Pinpoint the cell where the given text exists, returning its [x, y] midpoint coordinate. 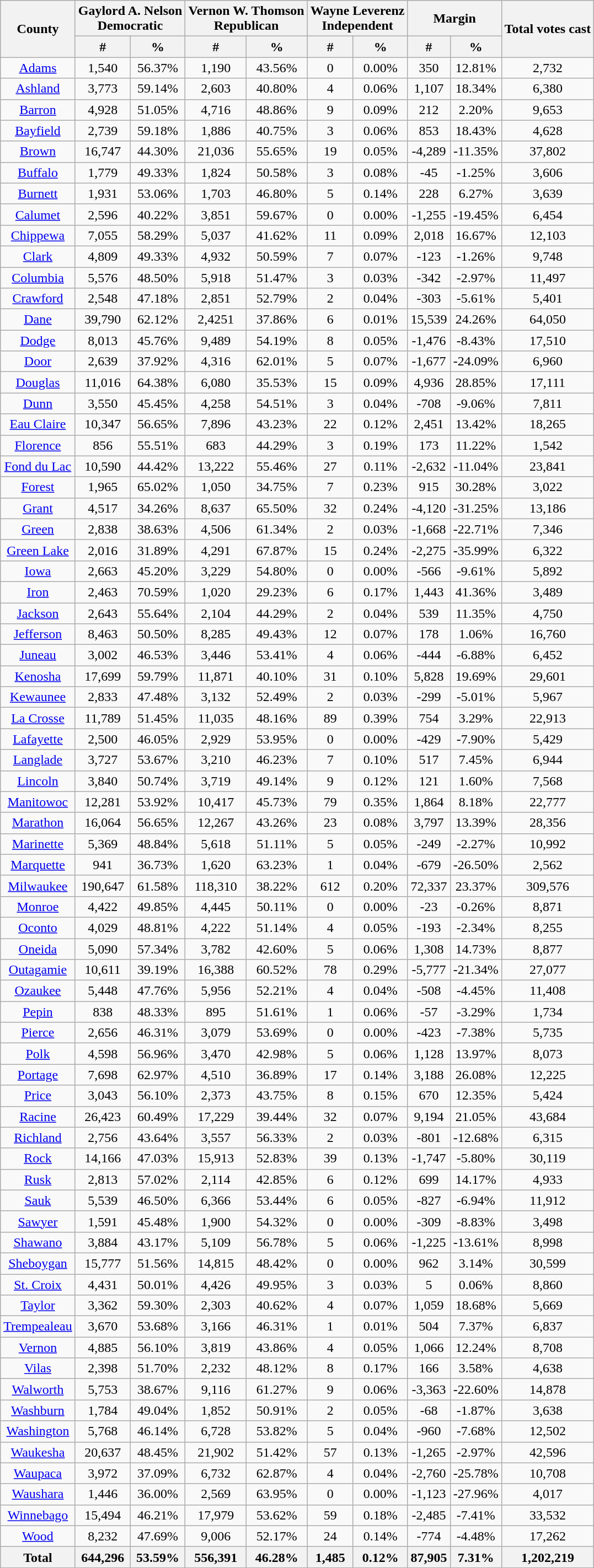
2,851 [216, 299]
3,797 [429, 823]
14,815 [216, 1263]
42.85% [277, 1179]
55.64% [158, 613]
2,451 [429, 424]
4,628 [548, 131]
29.23% [277, 592]
43.56% [277, 68]
5,618 [216, 844]
37.86% [277, 320]
4,809 [103, 256]
18,265 [548, 424]
43,684 [548, 1117]
Outagamie [38, 970]
Crawford [38, 299]
Vernon [38, 1348]
13.97% [475, 1054]
5,753 [103, 1389]
5,735 [548, 1033]
12 [330, 634]
Walworth [38, 1389]
48.50% [158, 277]
7,811 [548, 403]
1.06% [475, 634]
-2,485 [429, 1515]
4,716 [216, 110]
40.22% [158, 214]
54.80% [277, 571]
36.89% [277, 1075]
15,539 [429, 320]
18.34% [475, 89]
11,871 [216, 676]
45.76% [158, 341]
45.45% [158, 403]
8,871 [548, 907]
1,852 [216, 1410]
28,356 [548, 823]
-960 [429, 1431]
Polk [38, 1054]
43.17% [158, 1242]
63.23% [277, 865]
16.67% [475, 235]
27 [330, 466]
54.19% [277, 341]
Trempealeau [38, 1327]
4,933 [548, 1179]
-827 [429, 1200]
58.29% [158, 235]
48.42% [277, 1263]
-4.45% [475, 991]
51.14% [277, 928]
7,568 [548, 781]
Jefferson [38, 634]
Rusk [38, 1179]
3,132 [216, 697]
47.03% [158, 1159]
53.69% [277, 1033]
-679 [429, 865]
1,059 [429, 1306]
12.35% [475, 1096]
-1,225 [429, 1242]
12,103 [548, 235]
1,734 [548, 1012]
Sauk [38, 1200]
53.44% [277, 1200]
-21.34% [475, 970]
-7.41% [475, 1515]
3,210 [216, 760]
48.33% [158, 1012]
8,708 [548, 1348]
504 [429, 1327]
-27.96% [475, 1494]
121 [429, 781]
52.83% [277, 1159]
64.38% [158, 382]
2,232 [216, 1368]
1,965 [103, 487]
38.67% [158, 1389]
-3.29% [475, 1012]
79 [330, 802]
4,510 [216, 1075]
4,750 [548, 613]
36.00% [158, 1494]
1,128 [429, 1054]
57.02% [158, 1179]
1,931 [103, 193]
-4,289 [429, 152]
2,463 [103, 592]
Forest [38, 487]
838 [103, 1012]
3,782 [216, 949]
3,819 [216, 1348]
-5.01% [475, 697]
Calumet [38, 214]
59.79% [158, 676]
9,489 [216, 341]
5,918 [216, 277]
13.39% [475, 823]
915 [429, 487]
3,719 [216, 781]
2,4251 [216, 320]
9,194 [429, 1117]
48.81% [158, 928]
41.62% [277, 235]
-7.68% [475, 1431]
12.24% [475, 1348]
-2.27% [475, 844]
11,408 [548, 991]
3,043 [103, 1096]
28.85% [475, 382]
11,789 [103, 718]
853 [429, 131]
1,779 [103, 173]
24 [330, 1536]
-508 [429, 991]
16,747 [103, 152]
50.91% [277, 1410]
8,255 [548, 928]
Milwaukee [38, 886]
43.64% [158, 1138]
30,119 [548, 1159]
62.12% [158, 320]
5,424 [548, 1096]
24.26% [475, 320]
Portage [38, 1075]
3,022 [548, 487]
-22.71% [475, 529]
5,369 [103, 844]
-7.38% [475, 1033]
40.10% [277, 676]
-309 [429, 1221]
Green Lake [38, 550]
49.14% [277, 781]
3,188 [429, 1075]
-193 [429, 928]
40.80% [277, 89]
190,647 [103, 886]
4,431 [103, 1285]
62.01% [277, 362]
3,229 [216, 571]
26.08% [475, 1075]
-0.26% [475, 907]
3,840 [103, 781]
St. Croix [38, 1285]
-68 [429, 1410]
-1,123 [429, 1494]
49.95% [277, 1285]
50.59% [277, 256]
4,222 [216, 928]
-7.90% [475, 739]
23.37% [475, 886]
43.86% [277, 1348]
-1,476 [429, 341]
Sawyer [38, 1221]
50.50% [158, 634]
39.19% [158, 970]
683 [216, 445]
2,732 [548, 68]
61.27% [277, 1389]
62.97% [158, 1075]
50.58% [277, 173]
-11.35% [475, 152]
Green [38, 529]
53.41% [277, 655]
La Crosse [38, 718]
42.98% [277, 1054]
38.22% [277, 886]
49.04% [158, 1410]
47.69% [158, 1536]
35.53% [277, 382]
4,598 [103, 1054]
11,016 [103, 382]
-1,255 [429, 214]
17,229 [216, 1117]
-8.43% [475, 341]
39.44% [277, 1117]
Eau Claire [38, 424]
0.11% [381, 466]
County [38, 29]
51.05% [158, 110]
-1,677 [429, 362]
3,851 [216, 214]
52.49% [277, 697]
22,913 [548, 718]
-1,747 [429, 1159]
-35.99% [475, 550]
Iron [38, 592]
8,637 [216, 508]
63.95% [277, 1494]
3,606 [548, 173]
699 [429, 1179]
Margin [454, 19]
1,443 [429, 592]
23 [330, 823]
70.59% [158, 592]
2,639 [103, 362]
Wood [38, 1536]
50.74% [158, 781]
11.22% [475, 445]
-26.50% [475, 865]
4,291 [216, 550]
5,967 [548, 697]
Oconto [38, 928]
Dodge [38, 341]
Brown [38, 152]
14.73% [475, 949]
22,777 [548, 802]
40.62% [277, 1306]
-566 [429, 571]
-2,760 [429, 1473]
21.05% [475, 1117]
5,892 [548, 571]
0.18% [381, 1515]
Iowa [38, 571]
2,643 [103, 613]
53.62% [277, 1515]
612 [330, 886]
52.79% [277, 299]
16,388 [216, 970]
856 [103, 445]
37.09% [158, 1473]
-1.25% [475, 173]
6,944 [548, 760]
11,912 [548, 1200]
53.59% [158, 1557]
27,077 [548, 970]
2,303 [216, 1306]
3,446 [216, 655]
Bayfield [38, 131]
3.29% [475, 718]
3,557 [216, 1138]
53.68% [158, 1327]
1,540 [103, 68]
43.23% [277, 424]
Price [38, 1096]
Waupaca [38, 1473]
54.32% [277, 1221]
53.82% [277, 1431]
10,417 [216, 802]
8,463 [103, 634]
3,362 [103, 1306]
2,398 [103, 1368]
-31.25% [475, 508]
5,429 [548, 739]
46.23% [277, 760]
15,494 [103, 1515]
212 [429, 110]
Vilas [38, 1368]
Racine [38, 1117]
2,656 [103, 1033]
44.30% [158, 152]
19 [330, 152]
166 [429, 1368]
Gaylord A. NelsonDemocratic [130, 19]
Waushara [38, 1494]
Columbia [38, 277]
1,703 [216, 193]
42,596 [548, 1452]
8,285 [216, 634]
5,090 [103, 949]
31 [330, 676]
1,784 [103, 1410]
5,956 [216, 991]
30,599 [548, 1263]
0.20% [381, 886]
16,064 [103, 823]
46.28% [277, 1557]
14.17% [475, 1179]
-13.61% [475, 1242]
Pierce [38, 1033]
38.63% [158, 529]
2,756 [103, 1138]
11,035 [216, 718]
Dunn [38, 403]
556,391 [216, 1557]
7.31% [475, 1557]
Oneida [38, 949]
55.46% [277, 466]
8,877 [548, 949]
53.95% [277, 739]
60.49% [158, 1117]
-24.09% [475, 362]
6,728 [216, 1431]
Total [38, 1557]
1,050 [216, 487]
51.45% [158, 718]
8.18% [475, 802]
2,373 [216, 1096]
46.50% [158, 1200]
39,790 [103, 320]
29,601 [548, 676]
1,824 [216, 173]
53.67% [158, 760]
64,050 [548, 320]
2,739 [103, 131]
Adams [38, 68]
0.23% [381, 487]
-45 [429, 173]
6,080 [216, 382]
Monroe [38, 907]
2,104 [216, 613]
5,539 [103, 1200]
17 [330, 1075]
-9.06% [475, 403]
53.92% [158, 802]
1,886 [216, 131]
30.28% [475, 487]
Barron [38, 110]
49.43% [277, 634]
4,426 [216, 1285]
48.16% [277, 718]
6,366 [216, 1200]
10,992 [548, 844]
Kenosha [38, 676]
644,296 [103, 1557]
51.61% [277, 1012]
52.17% [277, 1536]
228 [429, 193]
48.86% [277, 110]
7.37% [475, 1327]
8,998 [548, 1242]
59.30% [158, 1306]
Clark [38, 256]
2,114 [216, 1179]
10,347 [103, 424]
8,073 [548, 1054]
517 [429, 760]
Juneau [38, 655]
6,452 [548, 655]
19.69% [475, 676]
Sheboygan [38, 1263]
4,029 [103, 928]
33,532 [548, 1515]
6,322 [548, 550]
18.68% [475, 1306]
-11.04% [475, 466]
309,576 [548, 886]
56.37% [158, 68]
-342 [429, 277]
-774 [429, 1536]
46.14% [158, 1431]
-5.61% [475, 299]
0.29% [381, 970]
54.51% [277, 403]
5,448 [103, 991]
55.65% [277, 152]
49.85% [158, 907]
59.18% [158, 131]
1,864 [429, 802]
-423 [429, 1033]
-1.87% [475, 1410]
Wayne LeverenzIndependent [357, 19]
59.67% [277, 214]
Douglas [38, 382]
31.89% [158, 550]
895 [216, 1012]
3,550 [103, 403]
46.21% [158, 1515]
13,186 [548, 508]
-57 [429, 1012]
42.60% [277, 949]
17,979 [216, 1515]
Manitowoc [38, 802]
51.70% [158, 1368]
7,055 [103, 235]
56.33% [277, 1138]
47.18% [158, 299]
3,470 [216, 1054]
10,708 [548, 1473]
-1.26% [475, 256]
3,079 [216, 1033]
-22.60% [475, 1389]
18.43% [475, 131]
44.42% [158, 466]
4,506 [216, 529]
3,639 [548, 193]
39 [330, 1159]
45.48% [158, 1221]
4,936 [429, 382]
Rock [38, 1159]
10,590 [103, 466]
65.50% [277, 508]
20,637 [103, 1452]
50.11% [277, 907]
34.75% [277, 487]
57.34% [158, 949]
Marinette [38, 844]
-801 [429, 1138]
4,017 [548, 1494]
43.75% [277, 1096]
89 [330, 718]
-249 [429, 844]
40.75% [277, 131]
2,569 [216, 1494]
0.19% [381, 445]
Chippewa [38, 235]
-5.80% [475, 1159]
-444 [429, 655]
Winnebago [38, 1515]
9,748 [548, 256]
2,018 [429, 235]
-708 [429, 403]
17,262 [548, 1536]
65.02% [158, 487]
21,902 [216, 1452]
12,281 [103, 802]
1,591 [103, 1221]
2,838 [103, 529]
7,896 [216, 424]
4,445 [216, 907]
37,802 [548, 152]
Vernon W. ThomsonRepublican [246, 19]
34.26% [158, 508]
0.39% [381, 718]
4,517 [103, 508]
4,638 [548, 1368]
Total votes cast [548, 29]
48.45% [158, 1452]
67.87% [277, 550]
3,166 [216, 1327]
2,562 [548, 865]
754 [429, 718]
Door [38, 362]
12,225 [548, 1075]
12.81% [475, 68]
87,905 [429, 1557]
4,316 [216, 362]
11 [330, 235]
-25.78% [475, 1473]
Waukesha [38, 1452]
60.52% [277, 970]
1,485 [330, 1557]
15,913 [216, 1159]
Dane [38, 320]
12,502 [548, 1431]
2,500 [103, 739]
Buffalo [38, 173]
Fond du Lac [38, 466]
Ozaukee [38, 991]
-2.34% [475, 928]
9,006 [216, 1536]
-1,265 [429, 1452]
5,828 [429, 676]
22 [330, 424]
1,190 [216, 68]
26,423 [103, 1117]
10,611 [103, 970]
Marathon [38, 823]
59 [330, 1515]
46.80% [277, 193]
8,013 [103, 341]
72,337 [429, 886]
0.35% [381, 802]
52.21% [277, 991]
48.84% [158, 844]
4,422 [103, 907]
51.47% [277, 277]
-6.88% [475, 655]
50.01% [158, 1285]
8,860 [548, 1285]
350 [429, 68]
7.45% [475, 760]
2,833 [103, 697]
4,932 [216, 256]
Lafayette [38, 739]
-2,275 [429, 550]
7,698 [103, 1075]
3,489 [548, 592]
61.58% [158, 886]
4,928 [103, 110]
1,308 [429, 949]
Burnett [38, 193]
56.96% [158, 1054]
11,497 [548, 277]
56.78% [277, 1242]
1.60% [475, 781]
55.51% [158, 445]
6.27% [475, 193]
Ashland [38, 89]
Florence [38, 445]
2,016 [103, 550]
21,036 [216, 152]
6,732 [216, 1473]
41.36% [475, 592]
-5,777 [429, 970]
1,900 [216, 1221]
51.11% [277, 844]
9,653 [548, 110]
Marquette [38, 865]
6,315 [548, 1138]
45.20% [158, 571]
5,109 [216, 1242]
13.42% [475, 424]
6,380 [548, 89]
539 [429, 613]
14,878 [548, 1389]
6,454 [548, 214]
8,232 [103, 1536]
Kewaunee [38, 697]
5,576 [103, 277]
-303 [429, 299]
47.76% [158, 991]
-4,120 [429, 508]
-6.94% [475, 1200]
16,760 [548, 634]
1,107 [429, 89]
3.14% [475, 1263]
670 [429, 1096]
45.73% [277, 802]
3,638 [548, 1410]
61.34% [277, 529]
Pepin [38, 1012]
Grant [38, 508]
7,346 [548, 529]
-2,632 [429, 466]
36.73% [158, 865]
-299 [429, 697]
Richland [38, 1138]
Lincoln [38, 781]
17,111 [548, 382]
2,596 [103, 214]
118,310 [216, 886]
6,837 [548, 1327]
3,002 [103, 655]
59.14% [158, 89]
-3,363 [429, 1389]
Shawano [38, 1242]
Taylor [38, 1306]
3,670 [103, 1327]
Washington [38, 1431]
43.26% [277, 823]
4,258 [216, 403]
5,768 [103, 1431]
Washburn [38, 1410]
12,267 [216, 823]
1,620 [216, 865]
14,166 [103, 1159]
51.56% [158, 1263]
0.15% [381, 1096]
1,066 [429, 1348]
Langlade [38, 760]
962 [429, 1263]
4,885 [103, 1348]
5,669 [548, 1306]
2,663 [103, 571]
37.92% [158, 362]
53.06% [158, 193]
3,498 [548, 1221]
-4.48% [475, 1536]
3.58% [475, 1368]
46.53% [158, 655]
51.42% [277, 1452]
-23 [429, 907]
2,548 [103, 299]
23,841 [548, 466]
Jackson [38, 613]
2,813 [103, 1179]
3,884 [103, 1242]
62.87% [277, 1473]
178 [429, 634]
15,777 [103, 1263]
-1,668 [429, 529]
3,972 [103, 1473]
-12.68% [475, 1138]
17,510 [548, 341]
173 [429, 445]
17,699 [103, 676]
47.48% [158, 697]
13,222 [216, 466]
-123 [429, 256]
1,542 [548, 445]
941 [103, 865]
-429 [429, 739]
2,603 [216, 89]
9,116 [216, 1389]
6,960 [548, 362]
2.20% [475, 110]
5,037 [216, 235]
1,202,219 [548, 1557]
78 [330, 970]
3,773 [103, 89]
1,020 [216, 592]
-19.45% [475, 214]
48.12% [277, 1368]
57 [330, 1452]
-9.61% [475, 571]
46.05% [158, 739]
-8.83% [475, 1221]
3,727 [103, 760]
2,929 [216, 739]
5,401 [548, 299]
11.35% [475, 613]
1,446 [103, 1494]
